From the cell containing the given text, extract its center point as (x, y) coordinate. 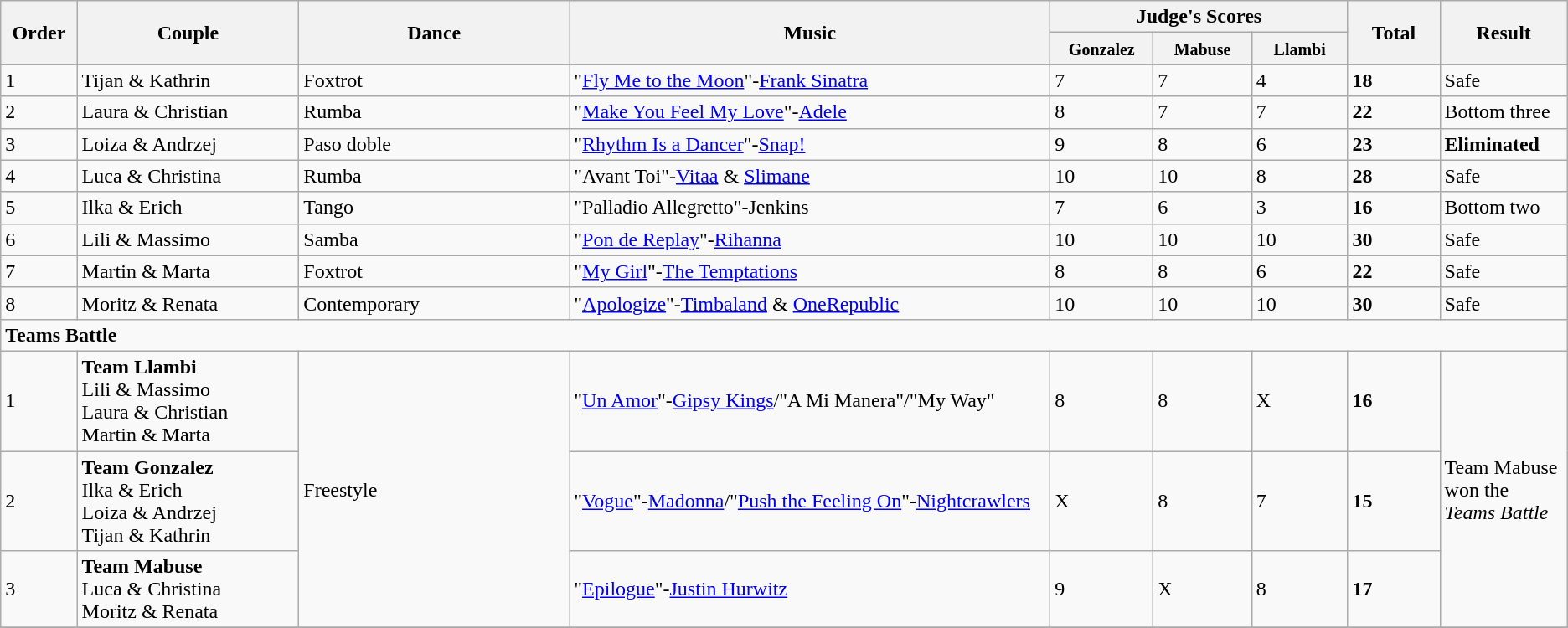
28 (1394, 176)
"Avant Toi"-Vitaa & Slimane (810, 176)
"Vogue"-Madonna/"Push the Feeling On"-Nightcrawlers (810, 501)
Tango (434, 208)
"Make You Feel My Love"-Adele (810, 112)
Llambi (1300, 49)
Lili & Massimo (188, 239)
Team LlambiLili & MassimoLaura & ChristianMartin & Marta (188, 400)
Order (39, 33)
"Palladio Allegretto"-Jenkins (810, 208)
Moritz & Renata (188, 303)
"Fly Me to the Moon"-Frank Sinatra (810, 80)
23 (1394, 144)
"My Girl"-The Temptations (810, 271)
Tijan & Kathrin (188, 80)
Mabuse (1203, 49)
Dance (434, 33)
"Epilogue"-Justin Hurwitz (810, 589)
Total (1394, 33)
Music (810, 33)
Couple (188, 33)
Freestyle (434, 489)
Samba (434, 239)
Team GonzalezIlka & ErichLoiza & AndrzejTijan & Kathrin (188, 501)
Team Mabuse won the Teams Battle (1504, 489)
5 (39, 208)
Martin & Marta (188, 271)
18 (1394, 80)
Laura & Christian (188, 112)
Result (1504, 33)
"Rhythm Is a Dancer"-Snap! (810, 144)
Teams Battle (784, 335)
Ilka & Erich (188, 208)
Eliminated (1504, 144)
Gonzalez (1102, 49)
"Apologize"-Timbaland & OneRepublic (810, 303)
17 (1394, 589)
Bottom two (1504, 208)
Team MabuseLuca & ChristinaMoritz & Renata (188, 589)
Judge's Scores (1199, 17)
Loiza & Andrzej (188, 144)
Bottom three (1504, 112)
Paso doble (434, 144)
"Un Amor"-Gipsy Kings/"A Mi Manera"/"My Way" (810, 400)
"Pon de Replay"-Rihanna (810, 239)
Luca & Christina (188, 176)
15 (1394, 501)
Contemporary (434, 303)
